Output the [x, y] coordinate of the center of the cell containing the given text.  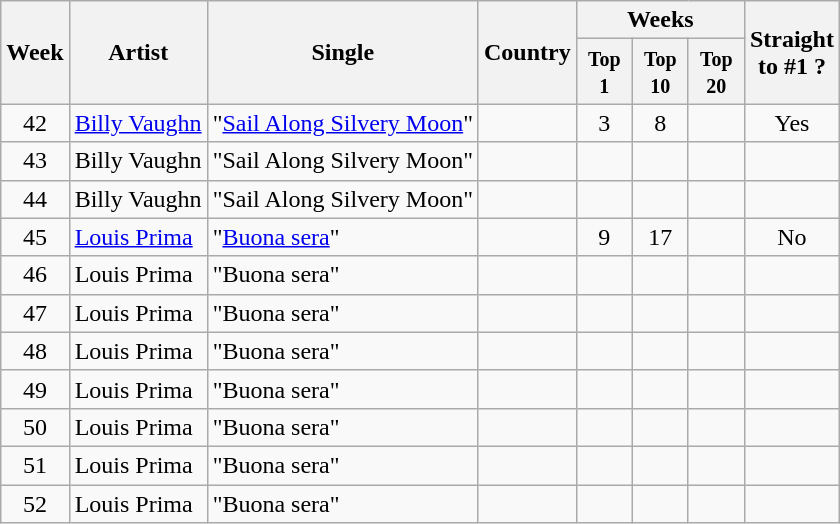
47 [35, 313]
Single [342, 52]
50 [35, 427]
Top 20 [716, 72]
42 [35, 123]
9 [604, 237]
Top 10 [660, 72]
No [792, 237]
48 [35, 351]
45 [35, 237]
Weeks [660, 20]
52 [35, 503]
17 [660, 237]
Straight to #1 ? [792, 52]
Yes [792, 123]
43 [35, 161]
46 [35, 275]
49 [35, 389]
Country [527, 52]
51 [35, 465]
Top 1 [604, 72]
8 [660, 123]
Artist [138, 52]
44 [35, 199]
Week [35, 52]
3 [604, 123]
